Locate the cell with the specified text and output its (X, Y) center coordinate. 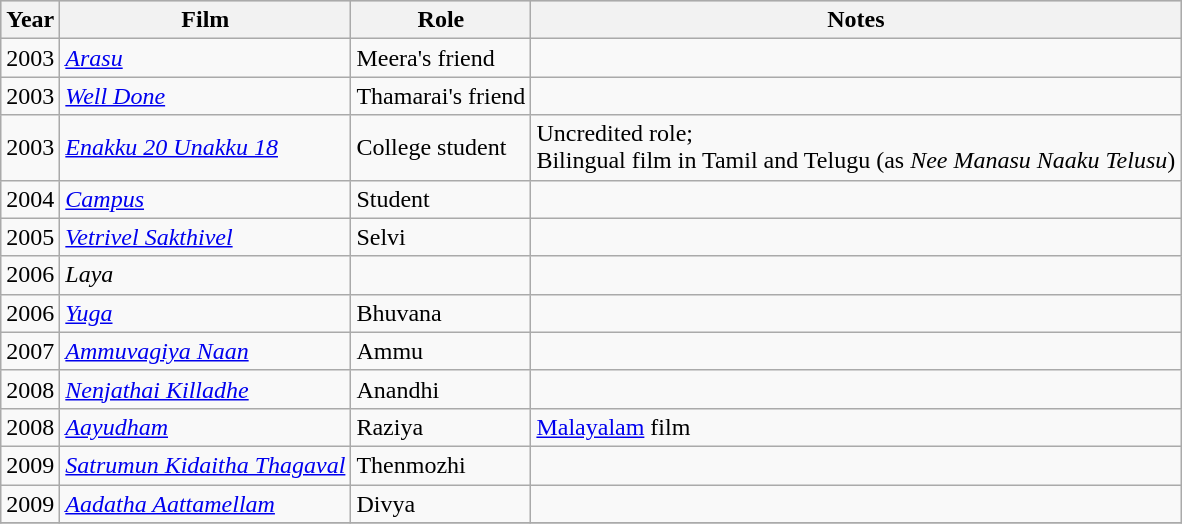
Well Done (206, 96)
College student (441, 148)
Meera's friend (441, 58)
2007 (30, 351)
Bhuvana (441, 313)
Ammuvagiya Naan (206, 351)
Year (30, 20)
Ammu (441, 351)
Role (441, 20)
Uncredited role;Bilingual film in Tamil and Telugu (as Nee Manasu Naaku Telusu) (856, 148)
Arasu (206, 58)
Thenmozhi (441, 465)
Yuga (206, 313)
Aayudham (206, 427)
Thamarai's friend (441, 96)
Raziya (441, 427)
Selvi (441, 237)
Laya (206, 275)
Film (206, 20)
Vetrivel Sakthivel (206, 237)
Notes (856, 20)
Satrumun Kidaitha Thagaval (206, 465)
2004 (30, 199)
Malayalam film (856, 427)
Enakku 20 Unakku 18 (206, 148)
Student (441, 199)
Divya (441, 503)
Anandhi (441, 389)
2005 (30, 237)
Aadatha Aattamellam (206, 503)
Campus (206, 199)
Nenjathai Killadhe (206, 389)
